Identify which cell holds the provided text, then report its (x, y) central coordinate. 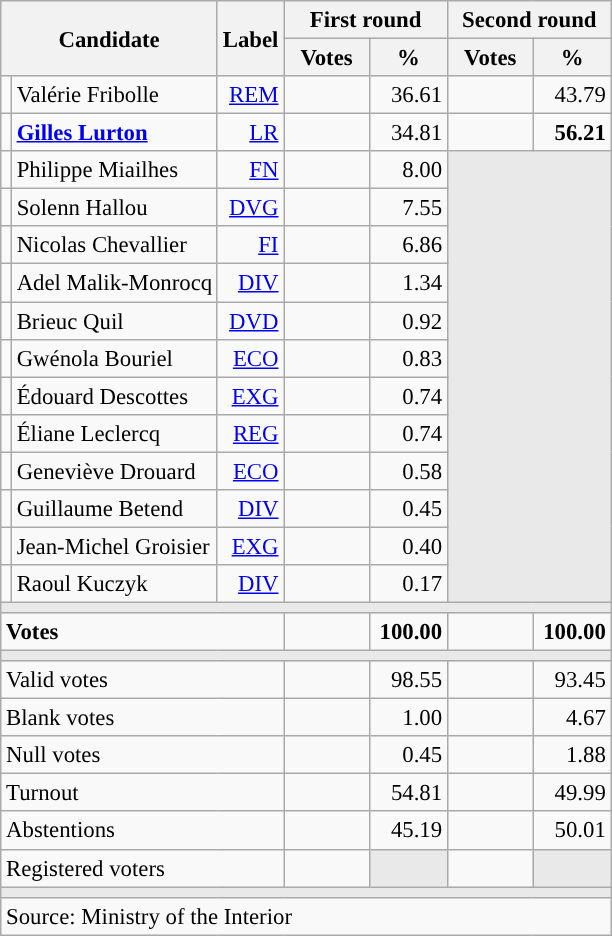
1.88 (572, 755)
0.92 (408, 321)
REM (250, 95)
Jean-Michel Groisier (114, 546)
0.17 (408, 584)
Guillaume Betend (114, 509)
4.67 (572, 718)
Turnout (142, 793)
Gwénola Bouriel (114, 358)
FI (250, 245)
Abstentions (142, 831)
0.83 (408, 358)
0.58 (408, 471)
DVD (250, 321)
Registered voters (142, 868)
Second round (529, 20)
Gilles Lurton (114, 133)
Édouard Descottes (114, 396)
Null votes (142, 755)
Label (250, 38)
Geneviève Drouard (114, 471)
1.34 (408, 283)
Source: Ministry of the Interior (306, 916)
49.99 (572, 793)
REG (250, 433)
Raoul Kuczyk (114, 584)
Adel Malik-Monrocq (114, 283)
Nicolas Chevallier (114, 245)
50.01 (572, 831)
0.40 (408, 546)
Philippe Miailhes (114, 170)
54.81 (408, 793)
Blank votes (142, 718)
First round (366, 20)
DVG (250, 208)
6.86 (408, 245)
Éliane Leclercq (114, 433)
45.19 (408, 831)
93.45 (572, 680)
36.61 (408, 95)
Brieuc Quil (114, 321)
8.00 (408, 170)
7.55 (408, 208)
Solenn Hallou (114, 208)
98.55 (408, 680)
56.21 (572, 133)
Candidate (110, 38)
1.00 (408, 718)
43.79 (572, 95)
34.81 (408, 133)
FN (250, 170)
Valid votes (142, 680)
Valérie Fribolle (114, 95)
LR (250, 133)
